Extract the (x, y) coordinate from the center of the cell holding the provided text.  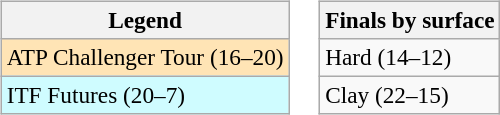
Legend (145, 20)
Clay (22–15) (410, 95)
Finals by surface (410, 20)
ITF Futures (20–7) (145, 95)
ATP Challenger Tour (16–20) (145, 57)
Hard (14–12) (410, 57)
